Return the (X, Y) coordinate for the center point of the cell that contains the specified text.  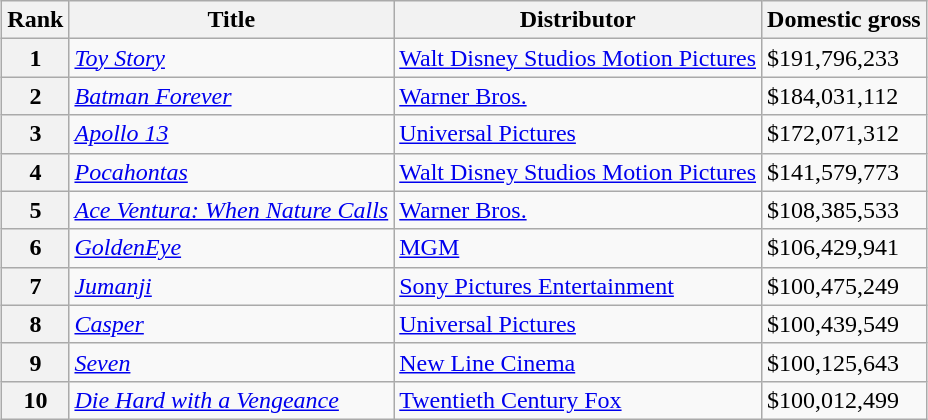
$184,031,112 (844, 96)
$100,439,549 (844, 324)
Batman Forever (232, 96)
$108,385,533 (844, 210)
Ace Ventura: When Nature Calls (232, 210)
Pocahontas (232, 172)
$106,429,941 (844, 248)
Title (232, 20)
New Line Cinema (578, 362)
Twentieth Century Fox (578, 400)
2 (36, 96)
$172,071,312 (844, 134)
$191,796,233 (844, 58)
Die Hard with a Vengeance (232, 400)
5 (36, 210)
Distributor (578, 20)
Rank (36, 20)
Toy Story (232, 58)
GoldenEye (232, 248)
Seven (232, 362)
$141,579,773 (844, 172)
3 (36, 134)
Sony Pictures Entertainment (578, 286)
4 (36, 172)
10 (36, 400)
Apollo 13 (232, 134)
9 (36, 362)
1 (36, 58)
7 (36, 286)
Jumanji (232, 286)
8 (36, 324)
$100,475,249 (844, 286)
$100,012,499 (844, 400)
6 (36, 248)
$100,125,643 (844, 362)
Casper (232, 324)
Domestic gross (844, 20)
MGM (578, 248)
